From the cell containing the given text, extract its center point as [X, Y] coordinate. 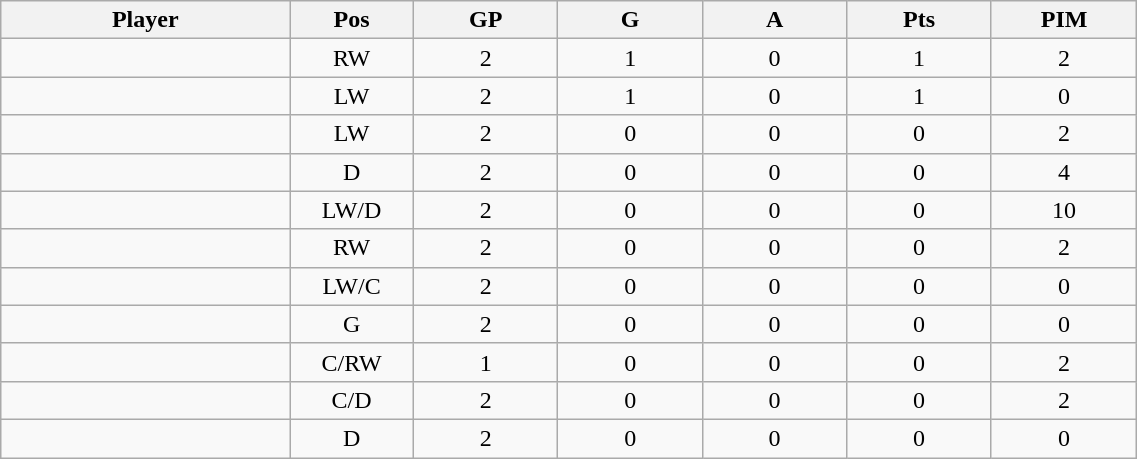
C/RW [352, 362]
A [774, 20]
LW/C [352, 286]
C/D [352, 400]
4 [1064, 172]
Player [146, 20]
PIM [1064, 20]
Pts [919, 20]
GP [485, 20]
10 [1064, 210]
Pos [352, 20]
LW/D [352, 210]
